Locate the cell with the specified text and output its [x, y] center coordinate. 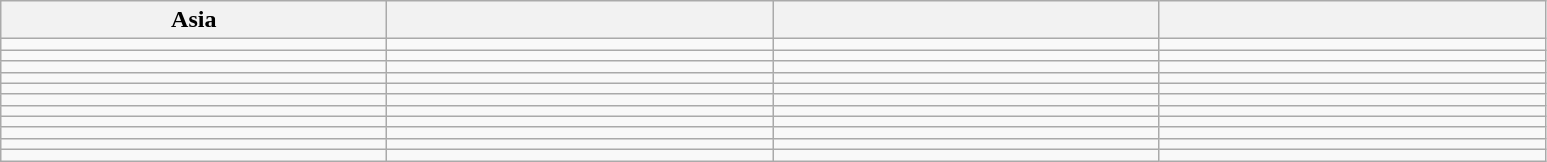
Asia [194, 20]
